Determine the (X, Y) coordinate at the center of the cell enclosing the given text.  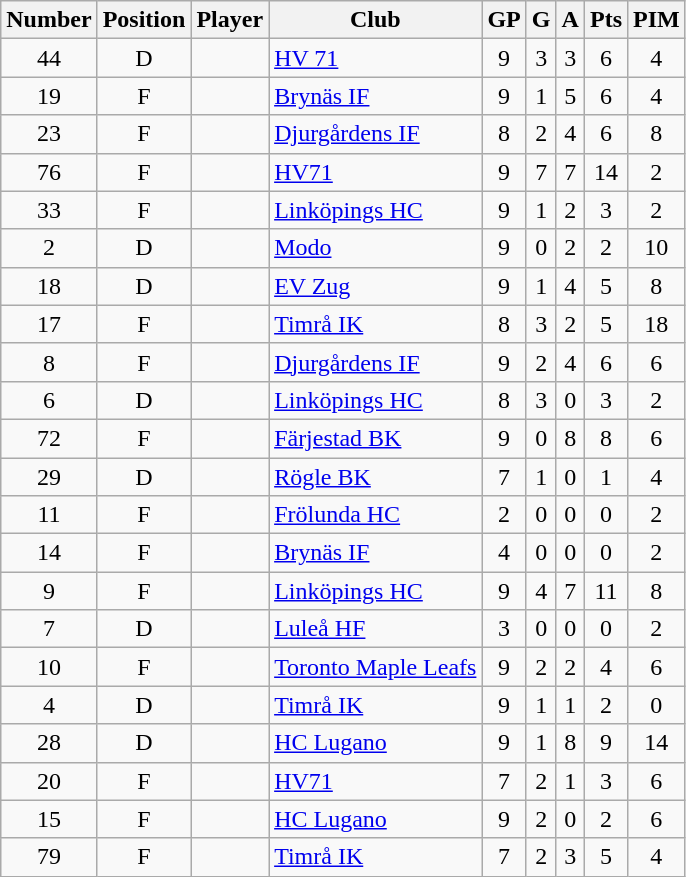
19 (49, 96)
G (541, 20)
Modo (376, 248)
HV 71 (376, 58)
29 (49, 477)
Player (230, 20)
Position (144, 20)
15 (49, 819)
28 (49, 743)
Number (49, 20)
A (570, 20)
Färjestad BK (376, 438)
23 (49, 134)
PIM (657, 20)
Luleå HF (376, 629)
Rögle BK (376, 477)
Pts (606, 20)
20 (49, 781)
79 (49, 857)
Club (376, 20)
EV Zug (376, 286)
Toronto Maple Leafs (376, 667)
44 (49, 58)
33 (49, 210)
17 (49, 324)
76 (49, 172)
GP (504, 20)
Frölunda HC (376, 515)
72 (49, 438)
